Return [X, Y] of the center of cell containing provided text 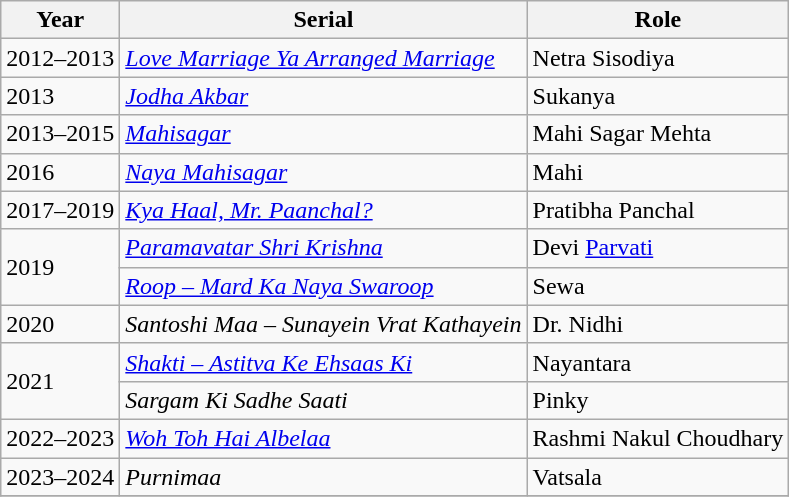
Role [658, 20]
Pinky [658, 400]
2022–2023 [60, 438]
Naya Mahisagar [324, 172]
Nayantara [658, 362]
Mahisagar [324, 134]
Paramavatar Shri Krishna [324, 248]
Sargam Ki Sadhe Saati [324, 400]
Love Marriage Ya Arranged Marriage [324, 58]
2012–2013 [60, 58]
Roop – Mard Ka Naya Swaroop [324, 286]
2013–2015 [60, 134]
Serial [324, 20]
2013 [60, 96]
Rashmi Nakul Choudhary [658, 438]
Pratibha Panchal [658, 210]
Jodha Akbar [324, 96]
Netra Sisodiya [658, 58]
Dr. Nidhi [658, 324]
2021 [60, 381]
2019 [60, 267]
Devi Parvati [658, 248]
Sewa [658, 286]
Vatsala [658, 477]
Kya Haal, Mr. Paanchal? [324, 210]
2023–2024 [60, 477]
Mahi [658, 172]
Shakti – Astitva Ke Ehsaas Ki [324, 362]
2020 [60, 324]
2016 [60, 172]
Woh Toh Hai Albelaa [324, 438]
Purnimaa [324, 477]
2017–2019 [60, 210]
Sukanya [658, 96]
Santoshi Maa – Sunayein Vrat Kathayein [324, 324]
Mahi Sagar Mehta [658, 134]
Year [60, 20]
